Return the [x, y] coordinate for the center point of the cell that contains the specified text.  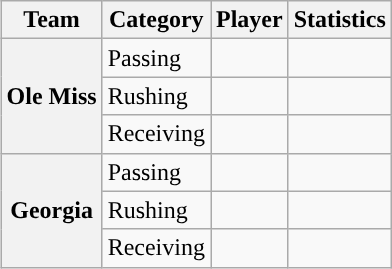
Team [52, 20]
Ole Miss [52, 96]
Georgia [52, 210]
Statistics [340, 20]
Category [156, 20]
Player [249, 20]
